Provide the (x, y) coordinate of the cell's center where the given text is located.  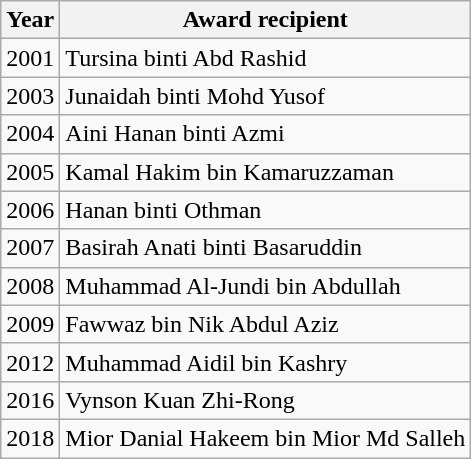
Muhammad Al-Jundi bin Abdullah (266, 286)
Junaidah binti Mohd Yusof (266, 96)
Hanan binti Othman (266, 210)
Vynson Kuan Zhi-Rong (266, 400)
Basirah Anati binti Basaruddin (266, 248)
2018 (30, 438)
Fawwaz bin Nik Abdul Aziz (266, 324)
2005 (30, 172)
2006 (30, 210)
Kamal Hakim bin Kamaruzzaman (266, 172)
2004 (30, 134)
Muhammad Aidil bin Kashry (266, 362)
2008 (30, 286)
Award recipient (266, 20)
2007 (30, 248)
2016 (30, 400)
2012 (30, 362)
2003 (30, 96)
Year (30, 20)
Mior Danial Hakeem bin Mior Md Salleh (266, 438)
Tursina binti Abd Rashid (266, 58)
Aini Hanan binti Azmi (266, 134)
2001 (30, 58)
2009 (30, 324)
